From the cell containing the given text, extract its center point as (X, Y) coordinate. 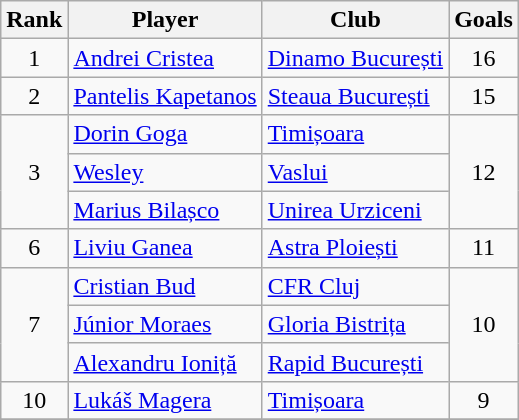
Goals (484, 20)
Wesley (165, 172)
6 (34, 248)
Unirea Urziceni (355, 210)
Vaslui (355, 172)
Player (165, 20)
7 (34, 324)
11 (484, 248)
1 (34, 58)
2 (34, 96)
Andrei Cristea (165, 58)
Dinamo București (355, 58)
Marius Bilașco (165, 210)
12 (484, 172)
3 (34, 172)
Rapid București (355, 362)
15 (484, 96)
Cristian Bud (165, 286)
Alexandru Ioniță (165, 362)
CFR Cluj (355, 286)
Pantelis Kapetanos (165, 96)
Júnior Moraes (165, 324)
Astra Ploiești (355, 248)
Steaua București (355, 96)
Gloria Bistrița (355, 324)
Club (355, 20)
9 (484, 400)
16 (484, 58)
Liviu Ganea (165, 248)
Lukáš Magera (165, 400)
Rank (34, 20)
Dorin Goga (165, 134)
